Extract the [X, Y] coordinate from the center of the cell holding the provided text.  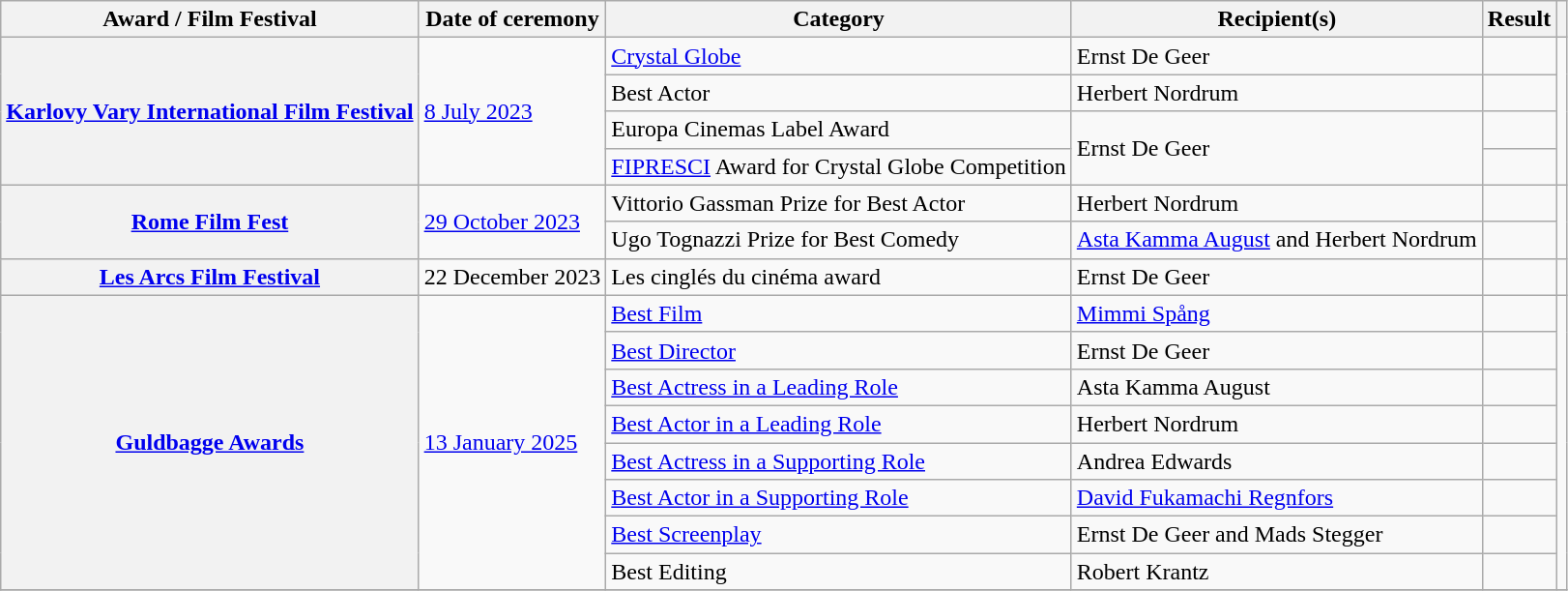
FIPRESCI Award for Crystal Globe Competition [839, 166]
Les Arcs Film Festival [210, 277]
Mimmi Spång [1276, 313]
Ernst De Geer and Mads Stegger [1276, 535]
Vittorio Gassman Prize for Best Actor [839, 203]
Asta Kamma August and Herbert Nordrum [1276, 240]
Best Film [839, 313]
Date of ceremony [512, 19]
Result [1519, 19]
Best Actor [839, 93]
Robert Krantz [1276, 572]
13 January 2025 [512, 442]
Best Actress in a Leading Role [839, 387]
Europa Cinemas Label Award [839, 130]
Category [839, 19]
Best Actor in a Supporting Role [839, 498]
Rome Film Fest [210, 222]
Award / Film Festival [210, 19]
Best Director [839, 350]
22 December 2023 [512, 277]
Best Actor in a Leading Role [839, 424]
Karlovy Vary International Film Festival [210, 111]
Best Actress in a Supporting Role [839, 461]
Best Editing [839, 572]
Recipient(s) [1276, 19]
Andrea Edwards [1276, 461]
29 October 2023 [512, 222]
Les cinglés du cinéma award [839, 277]
Ugo Tognazzi Prize for Best Comedy [839, 240]
David Fukamachi Regnfors [1276, 498]
Guldbagge Awards [210, 442]
Asta Kamma August [1276, 387]
8 July 2023 [512, 111]
Best Screenplay [839, 535]
Crystal Globe [839, 56]
